Find where the given text appears and provide that cell's center as [x, y] coordinate. 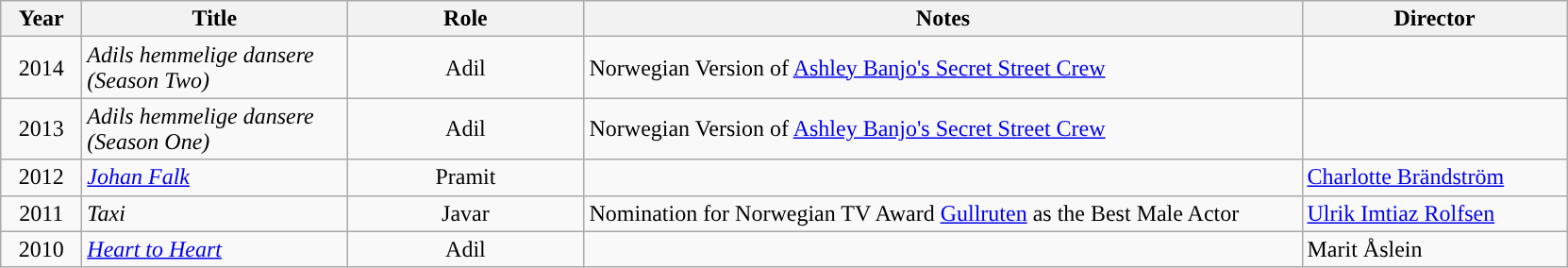
Adils hemmelige dansere (Season Two) [215, 68]
Nomination for Norwegian TV Award Gullruten as the Best Male Actor [943, 213]
Taxi [215, 213]
Javar [466, 213]
Title [215, 19]
Notes [943, 19]
Director [1434, 19]
Role [466, 19]
2013 [42, 128]
Johan Falk [215, 177]
Pramit [466, 177]
Marit Åslein [1434, 249]
Charlotte Brändström [1434, 177]
2010 [42, 249]
2014 [42, 68]
2012 [42, 177]
Adils hemmelige dansere (Season One) [215, 128]
2011 [42, 213]
Year [42, 19]
Ulrik Imtiaz Rolfsen [1434, 213]
Heart to Heart [215, 249]
